Capture the cell that displays the provided text and extract its [X, Y] central coordinate. 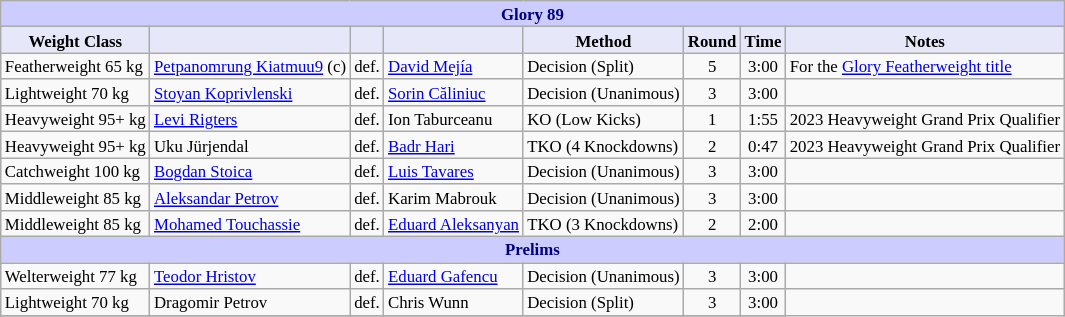
2:00 [762, 224]
1:55 [762, 119]
Bogdan Stoica [250, 171]
5 [712, 66]
Petpanomrung Kiatmuu9 (c) [250, 66]
Sorin Căliniuc [454, 93]
1 [712, 119]
Time [762, 40]
Dragomir Petrov [250, 302]
Chris Wunn [454, 302]
TKO (3 Knockdowns) [604, 224]
Mohamed Touchassie [250, 224]
Ion Taburceanu [454, 119]
Teodor Hristov [250, 276]
Round [712, 40]
Luis Tavares [454, 171]
Prelims [532, 250]
Glory 89 [532, 14]
David Mejía [454, 66]
Eduard Gafencu [454, 276]
For the Glory Featherweight title [926, 66]
KO (Low Kicks) [604, 119]
Eduard Aleksanyan [454, 224]
Karim Mabrouk [454, 197]
Aleksandar Petrov [250, 197]
Stoyan Koprivlenski [250, 93]
Badr Hari [454, 145]
Levi Rigters [250, 119]
Uku Jürjendal [250, 145]
Method [604, 40]
0:47 [762, 145]
Welterweight 77 kg [76, 276]
Catchweight 100 kg [76, 171]
Featherweight 65 kg [76, 66]
Weight Class [76, 40]
Notes [926, 40]
TKO (4 Knockdowns) [604, 145]
